Locate the cell with the specified text and output its (X, Y) center coordinate. 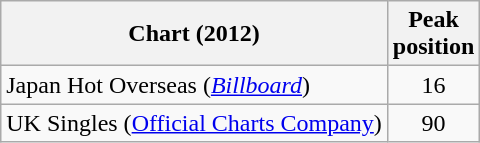
Japan Hot Overseas (Billboard) (194, 85)
16 (433, 85)
90 (433, 123)
Chart (2012) (194, 34)
UK Singles (Official Charts Company) (194, 123)
Peakposition (433, 34)
